Capture the cell that displays the provided text and extract its [X, Y] central coordinate. 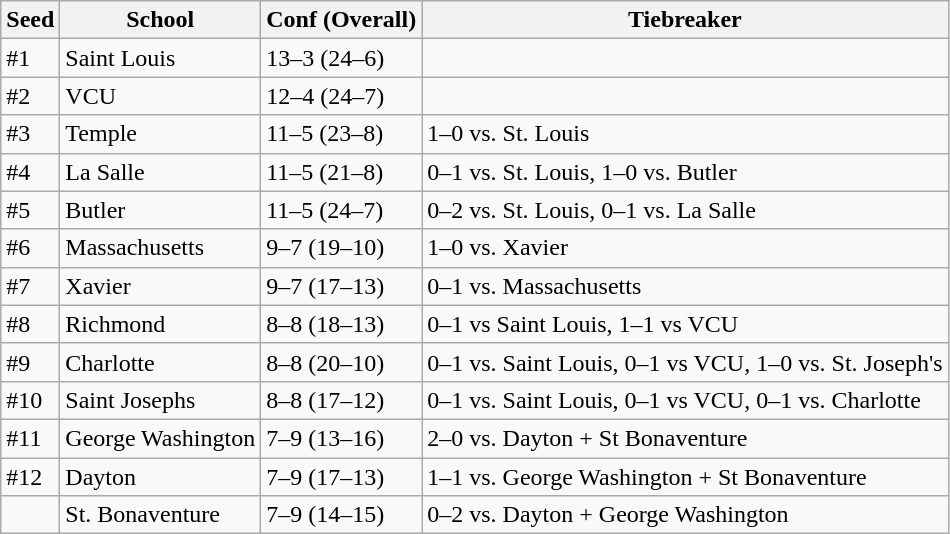
7–9 (17–13) [342, 477]
Seed [30, 20]
Butler [160, 210]
#1 [30, 58]
0–2 vs. Dayton + George Washington [685, 515]
Conf (Overall) [342, 20]
Temple [160, 134]
Charlotte [160, 362]
VCU [160, 96]
Dayton [160, 477]
1–0 vs. Xavier [685, 248]
#2 [30, 96]
13–3 (24–6) [342, 58]
0–1 vs. St. Louis, 1–0 vs. Butler [685, 172]
1–0 vs. St. Louis [685, 134]
Tiebreaker [685, 20]
#10 [30, 400]
#9 [30, 362]
7–9 (14–15) [342, 515]
7–9 (13–16) [342, 438]
8–8 (18–13) [342, 324]
0–1 vs. Massachusetts [685, 286]
8–8 (20–10) [342, 362]
0–1 vs. Saint Louis, 0–1 vs VCU, 1–0 vs. St. Joseph's [685, 362]
Saint Josephs [160, 400]
La Salle [160, 172]
Massachusetts [160, 248]
11–5 (24–7) [342, 210]
#5 [30, 210]
#11 [30, 438]
#3 [30, 134]
St. Bonaventure [160, 515]
#7 [30, 286]
George Washington [160, 438]
#6 [30, 248]
11–5 (21–8) [342, 172]
2–0 vs. Dayton + St Bonaventure [685, 438]
1–1 vs. George Washington + St Bonaventure [685, 477]
11–5 (23–8) [342, 134]
#12 [30, 477]
0–1 vs Saint Louis, 1–1 vs VCU [685, 324]
9–7 (17–13) [342, 286]
8–8 (17–12) [342, 400]
0–1 vs. Saint Louis, 0–1 vs VCU, 0–1 vs. Charlotte [685, 400]
Saint Louis [160, 58]
12–4 (24–7) [342, 96]
Xavier [160, 286]
School [160, 20]
#4 [30, 172]
9–7 (19–10) [342, 248]
0–2 vs. St. Louis, 0–1 vs. La Salle [685, 210]
#8 [30, 324]
Richmond [160, 324]
